Locate the cell with the specified text and output its (X, Y) center coordinate. 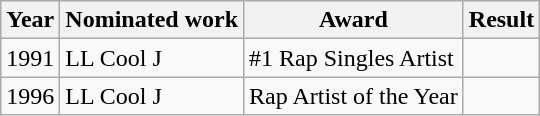
1991 (30, 58)
Year (30, 20)
Award (354, 20)
Rap Artist of the Year (354, 96)
1996 (30, 96)
#1 Rap Singles Artist (354, 58)
Result (501, 20)
Nominated work (152, 20)
